Find where the given text appears and provide that cell's center as [X, Y] coordinate. 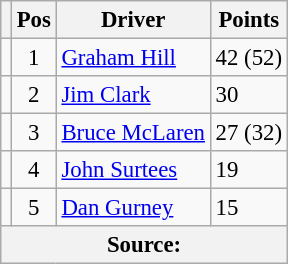
3 [34, 133]
30 [248, 95]
Pos [34, 20]
19 [248, 170]
2 [34, 95]
4 [34, 170]
27 (32) [248, 133]
Bruce McLaren [133, 133]
5 [34, 208]
Points [248, 20]
1 [34, 58]
Graham Hill [133, 58]
Driver [133, 20]
John Surtees [133, 170]
Jim Clark [133, 95]
42 (52) [248, 58]
Dan Gurney [133, 208]
Source: [144, 245]
15 [248, 208]
